Return the (X, Y) coordinate for the center point of the cell that contains the specified text.  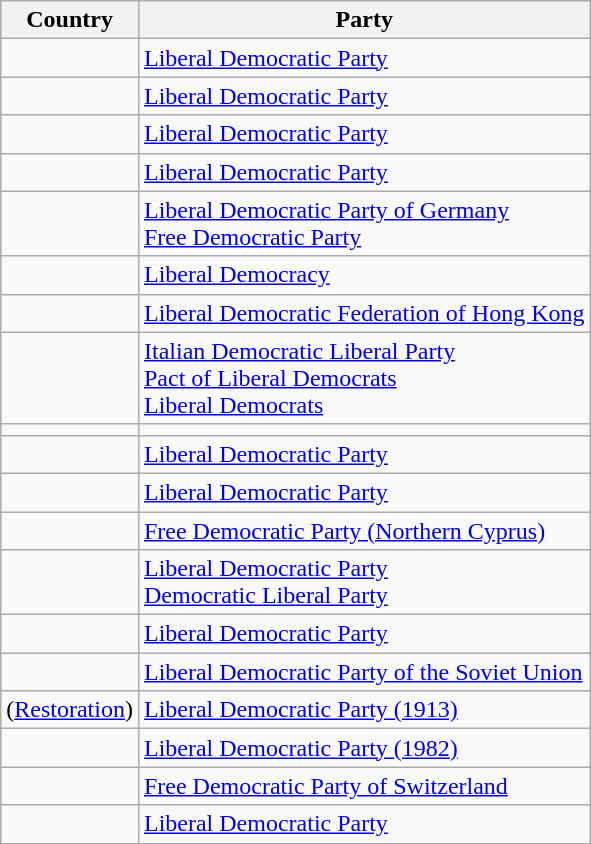
Free Democratic Party of Switzerland (364, 786)
Liberal Democratic Party of GermanyFree Democratic Party (364, 224)
Italian Democratic Liberal PartyPact of Liberal DemocratsLiberal Democrats (364, 378)
Liberal Democracy (364, 275)
Liberal Democratic PartyDemocratic Liberal Party (364, 582)
Party (364, 20)
Liberal Democratic Party (1913) (364, 710)
Liberal Democratic Party (1982) (364, 748)
(Restoration) (70, 710)
Country (70, 20)
Liberal Democratic Party of the Soviet Union (364, 672)
Liberal Democratic Federation of Hong Kong (364, 313)
Free Democratic Party (Northern Cyprus) (364, 531)
